Pinpoint the cell where the given text exists, returning its [x, y] midpoint coordinate. 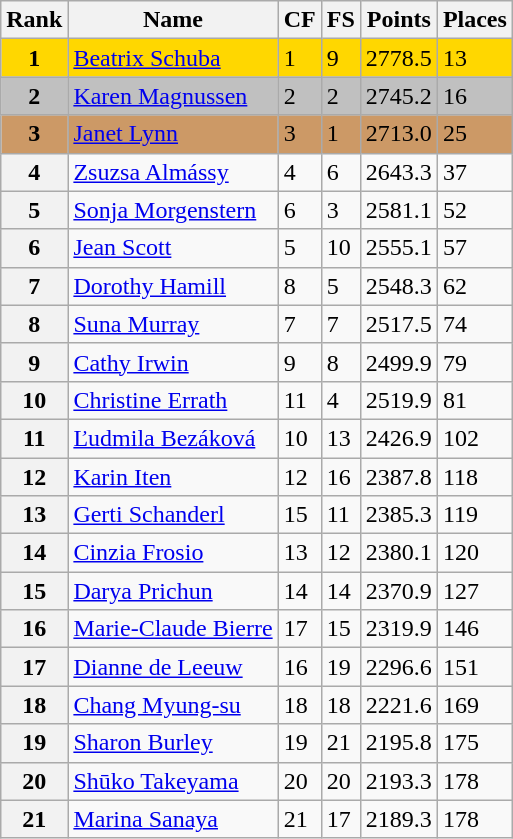
Dianne de Leeuw [173, 667]
57 [474, 248]
74 [474, 324]
120 [474, 553]
Chang Myung-su [173, 705]
2193.3 [398, 781]
175 [474, 743]
Jean Scott [173, 248]
Marie-Claude Bierre [173, 629]
Janet Lynn [173, 134]
118 [474, 477]
Shūko Takeyama [173, 781]
CF [300, 20]
2319.9 [398, 629]
37 [474, 172]
25 [474, 134]
151 [474, 667]
Ľudmila Bezáková [173, 438]
102 [474, 438]
Cathy Irwin [173, 362]
2713.0 [398, 134]
119 [474, 515]
81 [474, 400]
2387.8 [398, 477]
62 [474, 286]
2195.8 [398, 743]
Points [398, 20]
2778.5 [398, 58]
2380.1 [398, 553]
2519.9 [398, 400]
2221.6 [398, 705]
2555.1 [398, 248]
2426.9 [398, 438]
Beatrix Schuba [173, 58]
52 [474, 210]
Suna Murray [173, 324]
Dorothy Hamill [173, 286]
Marina Sanaya [173, 819]
2745.2 [398, 96]
169 [474, 705]
Places [474, 20]
2296.6 [398, 667]
Gerti Schanderl [173, 515]
2499.9 [398, 362]
79 [474, 362]
Cinzia Frosio [173, 553]
Sonja Morgenstern [173, 210]
Christine Errath [173, 400]
2581.1 [398, 210]
Name [173, 20]
2517.5 [398, 324]
FS [340, 20]
Rank [34, 20]
Karen Magnussen [173, 96]
2548.3 [398, 286]
2643.3 [398, 172]
Zsuzsa Almássy [173, 172]
2189.3 [398, 819]
Darya Prichun [173, 591]
127 [474, 591]
146 [474, 629]
2385.3 [398, 515]
Karin Iten [173, 477]
Sharon Burley [173, 743]
2370.9 [398, 591]
